Identify which cell holds the provided text, then report its [x, y] central coordinate. 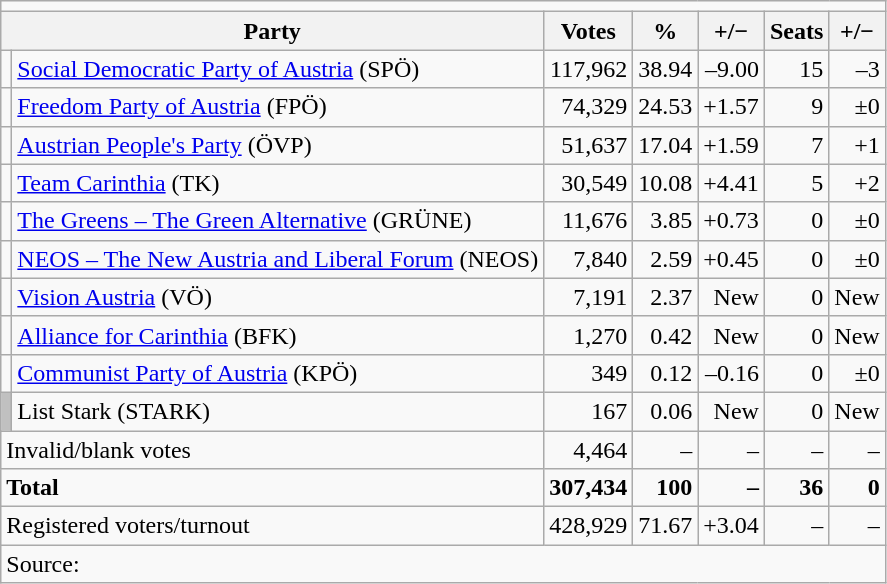
+1.57 [732, 107]
+0.73 [732, 221]
Vision Austria (VÖ) [278, 297]
15 [796, 69]
+0.45 [732, 259]
+4.41 [732, 183]
167 [588, 411]
9 [796, 107]
36 [796, 488]
Communist Party of Austria (KPÖ) [278, 373]
Social Democratic Party of Austria (SPÖ) [278, 69]
–3 [857, 69]
24.53 [666, 107]
The Greens – The Green Alternative (GRÜNE) [278, 221]
117,962 [588, 69]
307,434 [588, 488]
+3.04 [732, 526]
+1.59 [732, 145]
428,929 [588, 526]
+2 [857, 183]
10.08 [666, 183]
5 [796, 183]
11,676 [588, 221]
Invalid/blank votes [272, 449]
Votes [588, 31]
Freedom Party of Austria (FPÖ) [278, 107]
Party [272, 31]
2.59 [666, 259]
NEOS – The New Austria and Liberal Forum (NEOS) [278, 259]
List Stark (STARK) [278, 411]
Total [272, 488]
0.42 [666, 335]
3.85 [666, 221]
Registered voters/turnout [272, 526]
4,464 [588, 449]
2.37 [666, 297]
% [666, 31]
+1 [857, 145]
51,637 [588, 145]
1,270 [588, 335]
74,329 [588, 107]
7,840 [588, 259]
0.06 [666, 411]
17.04 [666, 145]
Team Carinthia (TK) [278, 183]
Seats [796, 31]
0.12 [666, 373]
–0.16 [732, 373]
349 [588, 373]
71.67 [666, 526]
Source: [443, 564]
38.94 [666, 69]
30,549 [588, 183]
Alliance for Carinthia (BFK) [278, 335]
–9.00 [732, 69]
100 [666, 488]
7,191 [588, 297]
Austrian People's Party (ÖVP) [278, 145]
7 [796, 145]
